Detect which cell encompasses the target text, then output its [x, y] center coordinate. 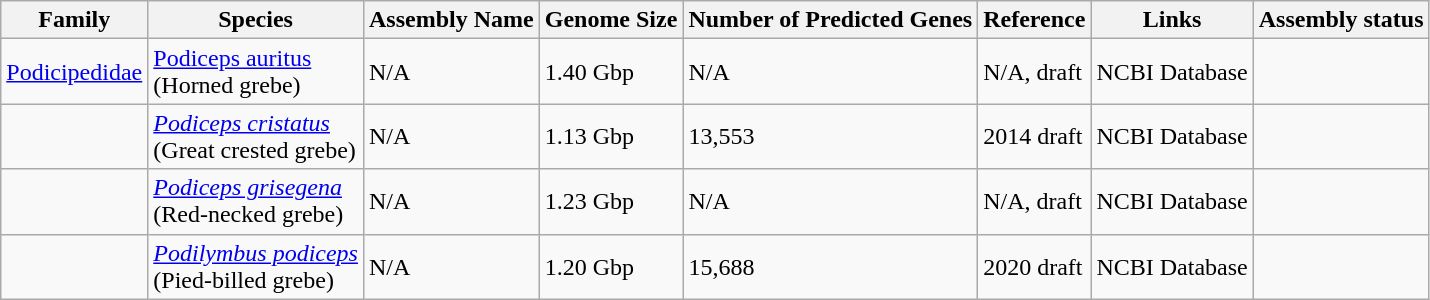
Podiceps cristatus(Great crested grebe) [256, 136]
15,688 [830, 266]
Species [256, 20]
Podiceps grisegena(Red-necked grebe) [256, 202]
1.20 Gbp [611, 266]
1.13 Gbp [611, 136]
Podicipedidae [74, 72]
Family [74, 20]
Links [1172, 20]
1.23 Gbp [611, 202]
Reference [1034, 20]
Assembly status [1341, 20]
Assembly Name [451, 20]
1.40 Gbp [611, 72]
2014 draft [1034, 136]
13,553 [830, 136]
Podiceps auritus(Horned grebe) [256, 72]
2020 draft [1034, 266]
Number of Predicted Genes [830, 20]
Podilymbus podiceps(Pied-billed grebe) [256, 266]
Genome Size [611, 20]
